Return the [x, y] coordinate for the center point of the cell that contains the specified text.  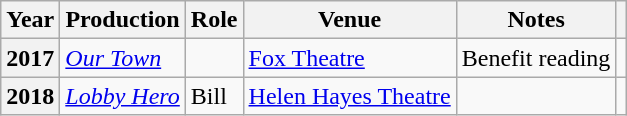
Helen Hayes Theatre [350, 96]
Lobby Hero [123, 96]
Our Town [123, 58]
Production [123, 20]
Bill [214, 96]
Venue [350, 20]
2018 [30, 96]
2017 [30, 58]
Notes [536, 20]
Year [30, 20]
Benefit reading [536, 58]
Role [214, 20]
Fox Theatre [350, 58]
